Identify which cell holds the provided text, then report its (X, Y) central coordinate. 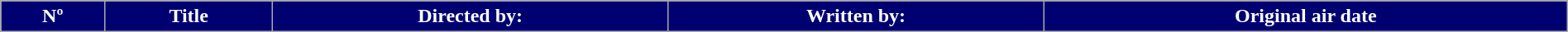
Title (189, 16)
Written by: (857, 16)
Nº (53, 16)
Directed by: (471, 16)
Original air date (1305, 16)
